Provide the [x, y] coordinate of the cell's center where the given text is located.  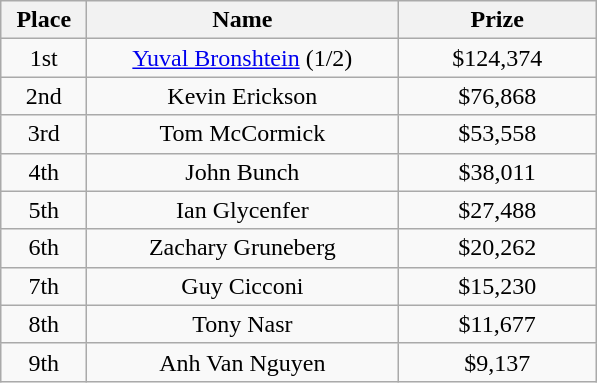
5th [44, 210]
Guy Cicconi [242, 286]
$38,011 [498, 172]
2nd [44, 96]
4th [44, 172]
Anh Van Nguyen [242, 362]
Tom McCormick [242, 134]
Name [242, 20]
9th [44, 362]
1st [44, 58]
Kevin Erickson [242, 96]
3rd [44, 134]
Tony Nasr [242, 324]
Prize [498, 20]
7th [44, 286]
8th [44, 324]
$11,677 [498, 324]
6th [44, 248]
$124,374 [498, 58]
$76,868 [498, 96]
Place [44, 20]
$27,488 [498, 210]
Yuval Bronshtein (1/2) [242, 58]
$15,230 [498, 286]
$9,137 [498, 362]
$20,262 [498, 248]
$53,558 [498, 134]
Ian Glycenfer [242, 210]
John Bunch [242, 172]
Zachary Gruneberg [242, 248]
